Output the [X, Y] coordinate of the center of the cell containing the given text.  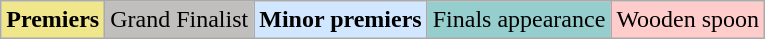
Grand Finalist [180, 20]
Premiers [53, 20]
Wooden spoon [688, 20]
Finals appearance [519, 20]
Minor premiers [340, 20]
